Pinpoint the cell where the given text exists, returning its (x, y) midpoint coordinate. 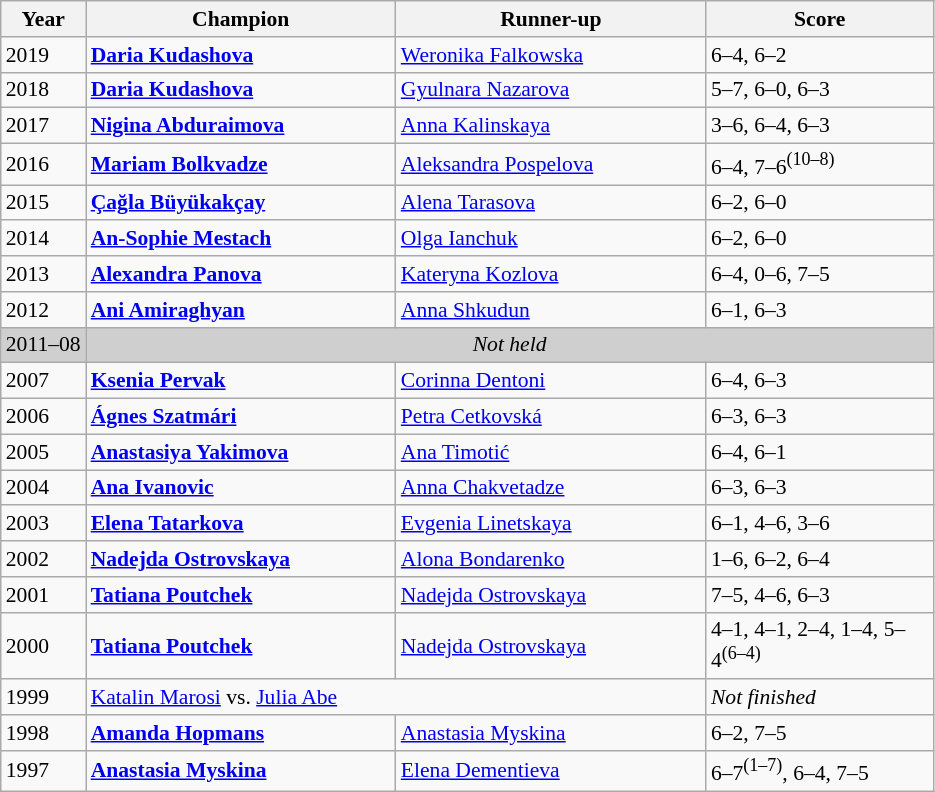
2016 (44, 164)
6–1, 6–3 (820, 310)
Elena Dementieva (551, 772)
6–1, 4–6, 3–6 (820, 524)
An-Sophie Mestach (241, 239)
Alexandra Panova (241, 274)
Mariam Bolkvadze (241, 164)
Çağla Büyükakçay (241, 203)
2003 (44, 524)
6–4, 7–6(10–8) (820, 164)
Nigina Abduraimova (241, 126)
2011–08 (44, 345)
Katalin Marosi vs. Julia Abe (396, 697)
1998 (44, 733)
Not held (510, 345)
2019 (44, 55)
6–4, 6–1 (820, 452)
Anastasiya Yakimova (241, 452)
2006 (44, 417)
Anna Chakvetadze (551, 488)
2015 (44, 203)
Not finished (820, 697)
2012 (44, 310)
Champion (241, 19)
Kateryna Kozlova (551, 274)
Olga Ianchuk (551, 239)
6–2, 7–5 (820, 733)
Score (820, 19)
Corinna Dentoni (551, 381)
2004 (44, 488)
Weronika Falkowska (551, 55)
1997 (44, 772)
Aleksandra Pospelova (551, 164)
Elena Tatarkova (241, 524)
4–1, 4–1, 2–4, 1–4, 5–4(6–4) (820, 646)
1999 (44, 697)
Gyulnara Nazarova (551, 90)
2002 (44, 559)
2001 (44, 595)
6–7(1–7), 6–4, 7–5 (820, 772)
Anna Shkudun (551, 310)
Alena Tarasova (551, 203)
Ana Ivanovic (241, 488)
2013 (44, 274)
2005 (44, 452)
Amanda Hopmans (241, 733)
1–6, 6–2, 6–4 (820, 559)
Ana Timotić (551, 452)
2014 (44, 239)
Year (44, 19)
Evgenia Linetskaya (551, 524)
6–4, 6–2 (820, 55)
7–5, 4–6, 6–3 (820, 595)
2007 (44, 381)
3–6, 6–4, 6–3 (820, 126)
Runner-up (551, 19)
6–4, 6–3 (820, 381)
2000 (44, 646)
5–7, 6–0, 6–3 (820, 90)
Petra Cetkovská (551, 417)
Ani Amiraghyan (241, 310)
6–4, 0–6, 7–5 (820, 274)
Ksenia Pervak (241, 381)
2017 (44, 126)
Anna Kalinskaya (551, 126)
2018 (44, 90)
Alona Bondarenko (551, 559)
Ágnes Szatmári (241, 417)
